Provide the (x, y) coordinate of the cell's center where the given text is located.  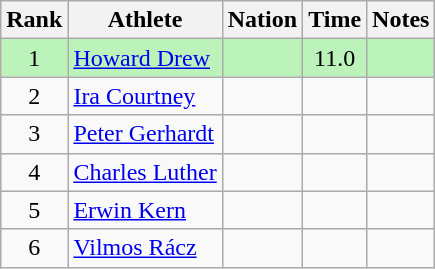
5 (34, 210)
1 (34, 58)
Peter Gerhardt (145, 134)
Athlete (145, 20)
Charles Luther (145, 172)
Rank (34, 20)
Notes (401, 20)
6 (34, 248)
3 (34, 134)
Ira Courtney (145, 96)
Time (335, 20)
Vilmos Rácz (145, 248)
Nation (262, 20)
Howard Drew (145, 58)
11.0 (335, 58)
4 (34, 172)
2 (34, 96)
Erwin Kern (145, 210)
